For the text-containing cell, return its midpoint in [X, Y] coordinate format. 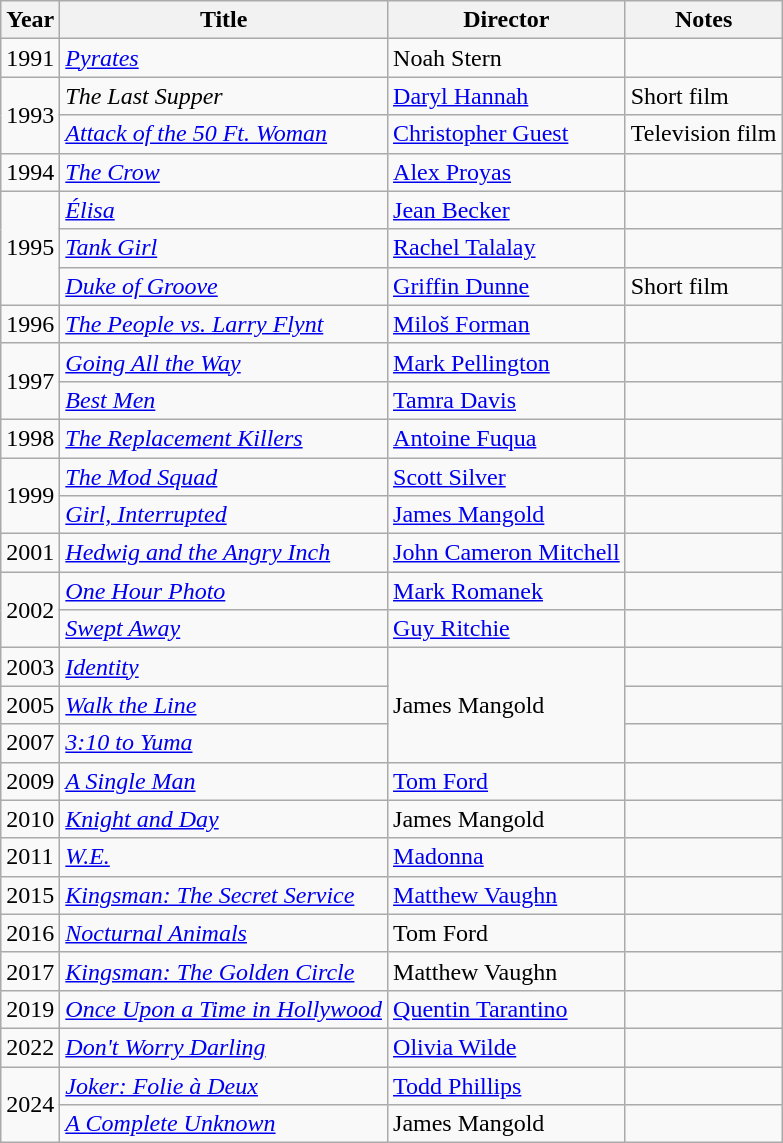
Kingsman: The Secret Service [224, 895]
Director [507, 20]
A Complete Unknown [224, 1124]
1998 [30, 438]
2009 [30, 781]
2016 [30, 933]
Year [30, 20]
3:10 to Yuma [224, 743]
The Crow [224, 172]
Joker: Folie à Deux [224, 1085]
1997 [30, 381]
2015 [30, 895]
W.E. [224, 857]
2001 [30, 553]
Hedwig and the Angry Inch [224, 553]
2011 [30, 857]
2010 [30, 819]
2005 [30, 705]
Miloš Forman [507, 324]
2022 [30, 1047]
Mark Pellington [507, 362]
Scott Silver [507, 477]
Swept Away [224, 629]
A Single Man [224, 781]
2003 [30, 667]
John Cameron Mitchell [507, 553]
Identity [224, 667]
Tamra Davis [507, 400]
The Mod Squad [224, 477]
1991 [30, 58]
Griffin Dunne [507, 286]
Best Men [224, 400]
Title [224, 20]
Attack of the 50 Ft. Woman [224, 134]
2002 [30, 610]
1993 [30, 115]
Antoine Fuqua [507, 438]
One Hour Photo [224, 591]
Daryl Hannah [507, 96]
Kingsman: The Golden Circle [224, 971]
Olivia Wilde [507, 1047]
The People vs. Larry Flynt [224, 324]
Girl, Interrupted [224, 515]
Christopher Guest [507, 134]
Walk the Line [224, 705]
1999 [30, 496]
Noah Stern [507, 58]
2019 [30, 1009]
Rachel Talalay [507, 248]
The Replacement Killers [224, 438]
Notes [704, 20]
Duke of Groove [224, 286]
Once Upon a Time in Hollywood [224, 1009]
2007 [30, 743]
Tank Girl [224, 248]
Mark Romanek [507, 591]
Todd Phillips [507, 1085]
Don't Worry Darling [224, 1047]
Television film [704, 134]
2024 [30, 1104]
1994 [30, 172]
Guy Ritchie [507, 629]
2017 [30, 971]
Knight and Day [224, 819]
Élisa [224, 210]
Going All the Way [224, 362]
Madonna [507, 857]
Alex Proyas [507, 172]
1995 [30, 248]
Nocturnal Animals [224, 933]
Pyrates [224, 58]
The Last Supper [224, 96]
Quentin Tarantino [507, 1009]
1996 [30, 324]
Jean Becker [507, 210]
